Return (x, y) of the center of cell containing provided text 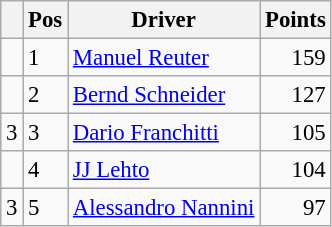
1 (46, 58)
5 (46, 208)
Alessandro Nannini (164, 208)
Driver (164, 20)
JJ Lehto (164, 170)
Bernd Schneider (164, 95)
Manuel Reuter (164, 58)
Pos (46, 20)
4 (46, 170)
Dario Franchitti (164, 133)
159 (296, 58)
127 (296, 95)
105 (296, 133)
Points (296, 20)
97 (296, 208)
104 (296, 170)
2 (46, 95)
